Return (x, y) of the center of cell containing provided text 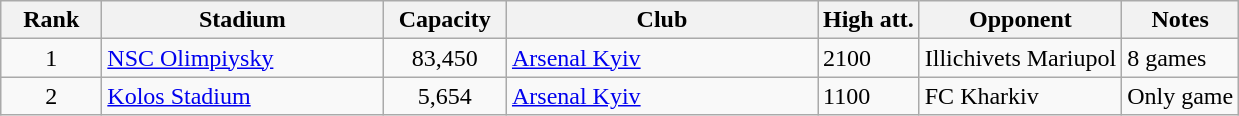
Stadium (242, 20)
Kolos Stadium (242, 96)
Only game (1180, 96)
8 games (1180, 58)
83,450 (445, 58)
Club (662, 20)
2 (52, 96)
Opponent (1020, 20)
Illichivets Mariupol (1020, 58)
NSC Olimpiysky (242, 58)
Rank (52, 20)
2100 (869, 58)
5,654 (445, 96)
1100 (869, 96)
Capacity (445, 20)
Notes (1180, 20)
FC Kharkiv (1020, 96)
High att. (869, 20)
1 (52, 58)
